Provide the [X, Y] coordinate of the cell's center where the given text is located.  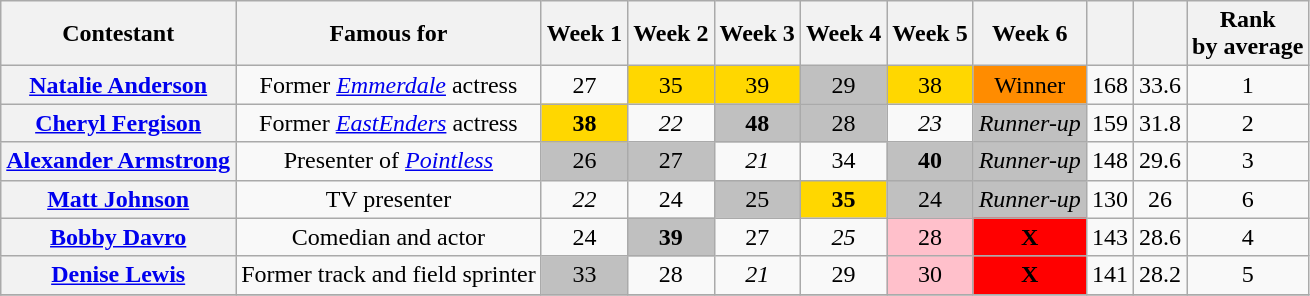
Matt Johnson [118, 199]
28.2 [1160, 275]
2 [1248, 123]
Week 3 [757, 34]
Winner [1030, 85]
Cheryl Fergison [118, 123]
Alexander Armstrong [118, 161]
1 [1248, 85]
Denise Lewis [118, 275]
34 [843, 161]
Rankby average [1248, 34]
Former track and field sprinter [389, 275]
29.6 [1160, 161]
148 [1110, 161]
Bobby Davro [118, 237]
Former Emmerdale actress [389, 85]
Comedian and actor [389, 237]
168 [1110, 85]
Famous for [389, 34]
3 [1248, 161]
28.6 [1160, 237]
4 [1248, 237]
Week 5 [930, 34]
Former EastEnders actress [389, 123]
141 [1110, 275]
6 [1248, 199]
Week 6 [1030, 34]
31.8 [1160, 123]
5 [1248, 275]
Week 2 [671, 34]
Week 4 [843, 34]
23 [930, 123]
33 [584, 275]
30 [930, 275]
Week 1 [584, 34]
TV presenter [389, 199]
159 [1110, 123]
Contestant [118, 34]
33.6 [1160, 85]
40 [930, 161]
48 [757, 123]
Natalie Anderson [118, 85]
130 [1110, 199]
143 [1110, 237]
Presenter of Pointless [389, 161]
